Extract the [x, y] coordinate from the center of the cell holding the provided text.  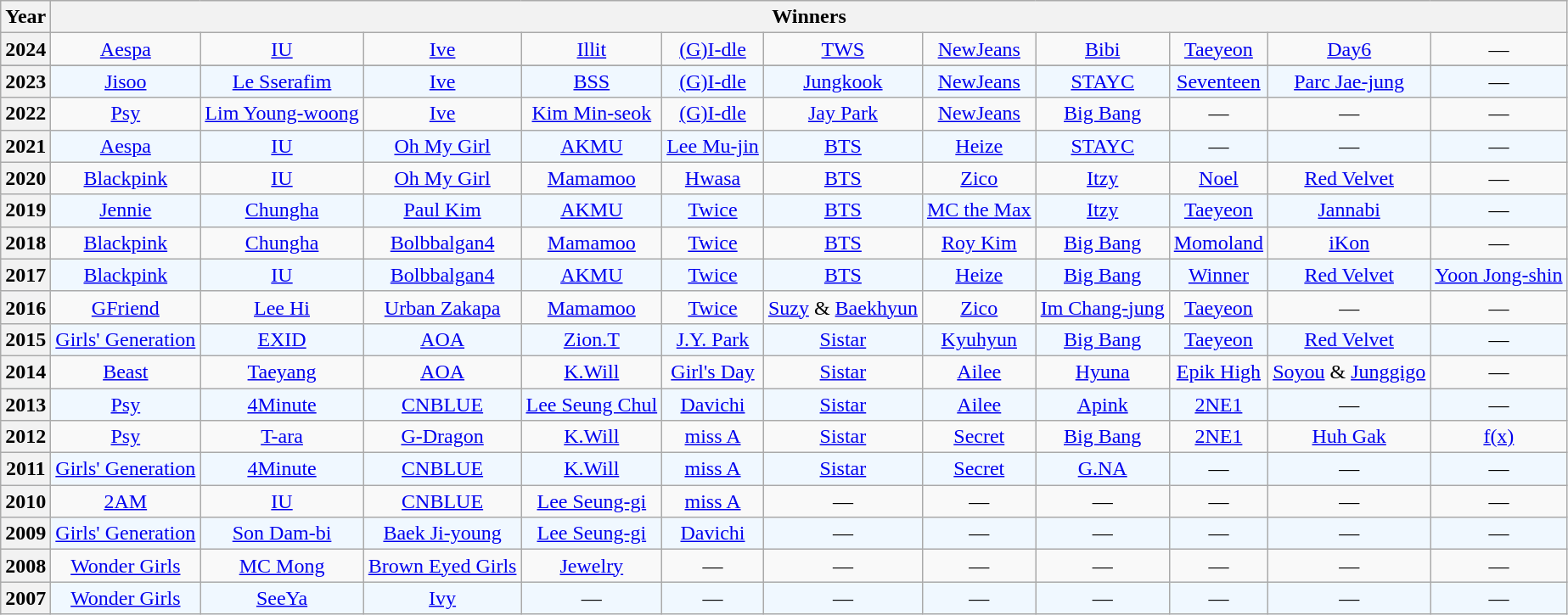
2016 [25, 307]
Jannabi [1350, 210]
2013 [25, 405]
Son Dam-bi [282, 534]
Im Chang-jung [1102, 307]
Winner [1218, 275]
Jewelry [592, 566]
Paul Kim [442, 210]
Suzy & Baekhyun [842, 307]
Momoland [1218, 243]
Taeyang [282, 372]
SeeYa [282, 598]
Jay Park [842, 114]
2024 [25, 49]
Noel [1218, 178]
MC Mong [282, 566]
2011 [25, 469]
Seventeen [1218, 81]
Jennie [126, 210]
Kyuhyun [979, 339]
2015 [25, 339]
Lee Mu-jin [713, 146]
J.Y. Park [713, 339]
Girl's Day [713, 372]
2023 [25, 81]
Lim Young-woong [282, 114]
Bibi [1102, 49]
Baek Ji-young [442, 534]
Jisoo [126, 81]
2019 [25, 210]
Hyuna [1102, 372]
MC the Max [979, 210]
Zion.T [592, 339]
T-ara [282, 437]
G.NA [1102, 469]
Jungkook [842, 81]
Lee Hi [282, 307]
2AM [126, 501]
GFriend [126, 307]
Soyou & Junggigo [1350, 372]
2007 [25, 598]
2008 [25, 566]
Huh Gak [1350, 437]
Year [25, 17]
2022 [25, 114]
Ivy [442, 598]
Lee Seung Chul [592, 405]
2012 [25, 437]
2017 [25, 275]
Hwasa [713, 178]
2010 [25, 501]
Beast [126, 372]
Parc Jae-jung [1350, 81]
Roy Kim [979, 243]
Epik High [1218, 372]
Yoon Jong-shin [1499, 275]
2014 [25, 372]
BSS [592, 81]
Apink [1102, 405]
G-Dragon [442, 437]
2021 [25, 146]
Winners [809, 17]
Brown Eyed Girls [442, 566]
Urban Zakapa [442, 307]
EXID [282, 339]
f(x) [1499, 437]
2020 [25, 178]
iKon [1350, 243]
2009 [25, 534]
Kim Min-seok [592, 114]
Le Sserafim [282, 81]
2018 [25, 243]
Illit [592, 49]
TWS [842, 49]
Day6 [1350, 49]
